Provide the (X, Y) coordinate of the cell's center where the given text is located.  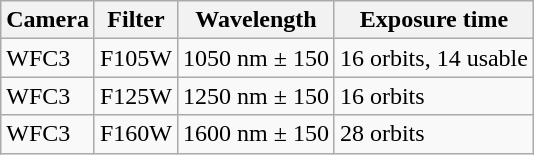
1600 nm ± 150 (256, 134)
1250 nm ± 150 (256, 96)
16 orbits, 14 usable (434, 58)
F160W (136, 134)
Exposure time (434, 20)
16 orbits (434, 96)
Camera (48, 20)
Wavelength (256, 20)
F125W (136, 96)
Filter (136, 20)
1050 nm ± 150 (256, 58)
F105W (136, 58)
28 orbits (434, 134)
